Return the [X, Y] coordinate for the center point of the cell that contains the specified text.  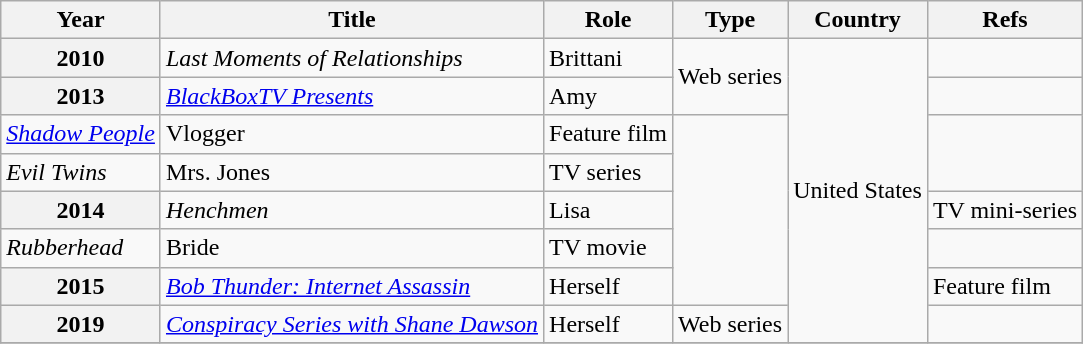
Type [730, 20]
Mrs. Jones [352, 172]
Henchmen [352, 210]
TV movie [608, 248]
Bob Thunder: Internet Assassin [352, 286]
Lisa [608, 210]
2015 [81, 286]
Bride [352, 248]
United States [858, 191]
TV series [608, 172]
Last Moments of Relationships [352, 58]
Brittani [608, 58]
Conspiracy Series with Shane Dawson [352, 324]
BlackBoxTV Presents [352, 96]
Shadow People [81, 134]
Title [352, 20]
2019 [81, 324]
Rubberhead [81, 248]
Country [858, 20]
2010 [81, 58]
Evil Twins [81, 172]
Year [81, 20]
TV mini-series [1004, 210]
2013 [81, 96]
Refs [1004, 20]
Vlogger [352, 134]
Role [608, 20]
Amy [608, 96]
2014 [81, 210]
